For the text-containing cell, return its midpoint in [X, Y] coordinate format. 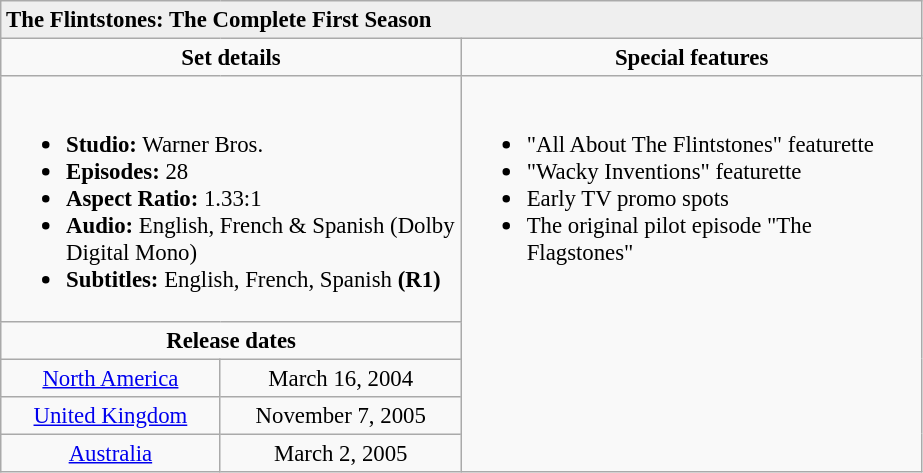
United Kingdom [110, 415]
The Flintstones: The Complete First Season [462, 20]
"All About The Flintstones" featurette"Wacky Inventions" featuretteEarly TV promo spotsThe original pilot episode "The Flagstones" [692, 274]
March 2, 2005 [340, 453]
Set details [232, 58]
Release dates [232, 340]
Special features [692, 58]
November 7, 2005 [340, 415]
North America [110, 378]
Studio: Warner Bros.Episodes: 28Aspect Ratio: 1.33:1Audio: English, French & Spanish (Dolby Digital Mono)Subtitles: English, French, Spanish (R1) [232, 198]
March 16, 2004 [340, 378]
Australia [110, 453]
